Pinpoint the cell where the given text exists, returning its (X, Y) midpoint coordinate. 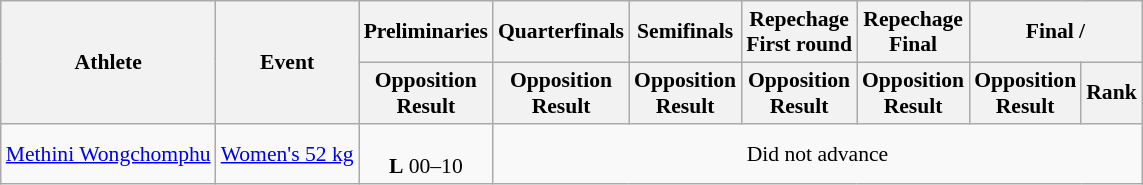
RepechageFirst round (799, 32)
Methini Wongchomphu (108, 154)
L 00–10 (426, 154)
Did not advance (818, 154)
Preliminaries (426, 32)
Event (288, 62)
Women's 52 kg (288, 154)
Rank (1112, 92)
Quarterfinals (561, 32)
Semifinals (685, 32)
RepechageFinal (913, 32)
Athlete (108, 62)
Final / (1056, 32)
